Pinpoint the cell where the given text exists, returning its [x, y] midpoint coordinate. 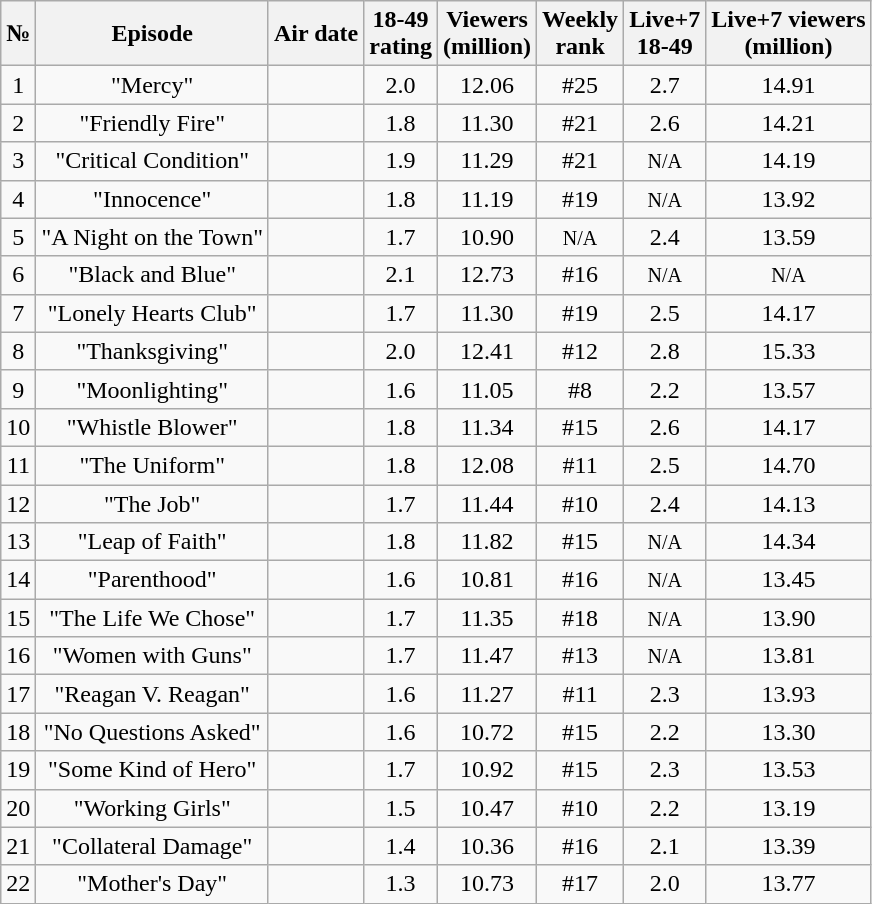
11.27 [486, 694]
12.06 [486, 85]
"Working Girls" [152, 808]
10.47 [486, 808]
"Lonely Hearts Club" [152, 313]
13.30 [788, 732]
#18 [580, 618]
13.93 [788, 694]
13.59 [788, 237]
"Whistle Blower" [152, 427]
1.9 [401, 161]
18 [18, 732]
11.44 [486, 503]
2.8 [665, 351]
#17 [580, 884]
5 [18, 237]
10.92 [486, 770]
20 [18, 808]
13.77 [788, 884]
"A Night on the Town" [152, 237]
10.73 [486, 884]
Weeklyrank [580, 34]
Air date [316, 34]
13.39 [788, 846]
"Critical Condition" [152, 161]
14.19 [788, 161]
Live+7 viewers(million) [788, 34]
Viewers(million) [486, 34]
11.29 [486, 161]
13.81 [788, 656]
7 [18, 313]
21 [18, 846]
11.34 [486, 427]
"Leap of Faith" [152, 542]
10.81 [486, 580]
18-49rating [401, 34]
13.90 [788, 618]
12.08 [486, 465]
#12 [580, 351]
Episode [152, 34]
"Mother's Day" [152, 884]
10.36 [486, 846]
"Collateral Damage" [152, 846]
11.47 [486, 656]
13.57 [788, 389]
"Innocence" [152, 199]
"Reagan V. Reagan" [152, 694]
14.21 [788, 123]
"Women with Guns" [152, 656]
#13 [580, 656]
15.33 [788, 351]
16 [18, 656]
11.19 [486, 199]
11.35 [486, 618]
1 [18, 85]
13 [18, 542]
12 [18, 503]
"Mercy" [152, 85]
"Black and Blue" [152, 275]
№ [18, 34]
"Thanksgiving" [152, 351]
13.53 [788, 770]
22 [18, 884]
3 [18, 161]
8 [18, 351]
6 [18, 275]
17 [18, 694]
"Moonlighting" [152, 389]
12.41 [486, 351]
14.70 [788, 465]
14.34 [788, 542]
4 [18, 199]
13.92 [788, 199]
11.05 [486, 389]
1.5 [401, 808]
#8 [580, 389]
"The Job" [152, 503]
11.82 [486, 542]
"The Uniform" [152, 465]
1.4 [401, 846]
2 [18, 123]
"Parenthood" [152, 580]
14 [18, 580]
1.3 [401, 884]
"Some Kind of Hero" [152, 770]
12.73 [486, 275]
11 [18, 465]
9 [18, 389]
10 [18, 427]
15 [18, 618]
Live+718-49 [665, 34]
13.45 [788, 580]
14.91 [788, 85]
#25 [580, 85]
10.90 [486, 237]
13.19 [788, 808]
"Friendly Fire" [152, 123]
"No Questions Asked" [152, 732]
10.72 [486, 732]
14.13 [788, 503]
"The Life We Chose" [152, 618]
19 [18, 770]
2.7 [665, 85]
